Detect which cell encompasses the target text, then output its [x, y] center coordinate. 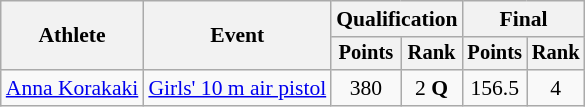
Qualification [396, 19]
Athlete [72, 36]
4 [556, 88]
156.5 [495, 88]
Girls' 10 m air pistol [237, 88]
Final [524, 19]
380 [366, 88]
2 Q [432, 88]
Event [237, 36]
Anna Korakaki [72, 88]
